Capture the cell that displays the provided text and extract its [X, Y] central coordinate. 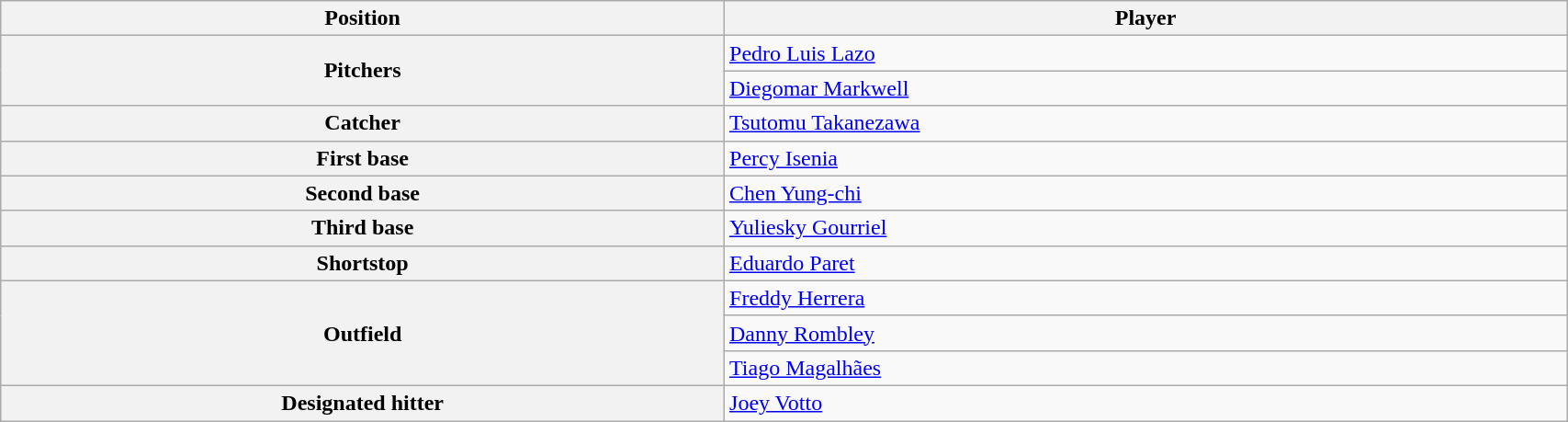
Percy Isenia [1146, 158]
Freddy Herrera [1146, 298]
Second base [363, 193]
Chen Yung-chi [1146, 193]
Outfield [363, 333]
Shortstop [363, 263]
Eduardo Paret [1146, 263]
Player [1146, 18]
Third base [363, 228]
First base [363, 158]
Pedro Luis Lazo [1146, 53]
Yuliesky Gourriel [1146, 228]
Designated hitter [363, 403]
Danny Rombley [1146, 333]
Pitchers [363, 71]
Position [363, 18]
Tiago Magalhães [1146, 368]
Catcher [363, 123]
Diegomar Markwell [1146, 88]
Joey Votto [1146, 403]
Tsutomu Takanezawa [1146, 123]
